Extract the (x, y) coordinate from the center of the cell holding the provided text.  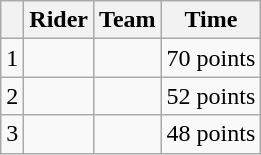
48 points (211, 134)
52 points (211, 96)
2 (12, 96)
Team (128, 20)
Rider (59, 20)
Time (211, 20)
3 (12, 134)
70 points (211, 58)
1 (12, 58)
